Scan for the cell matching the given text and deliver its [X, Y] coordinate at center. 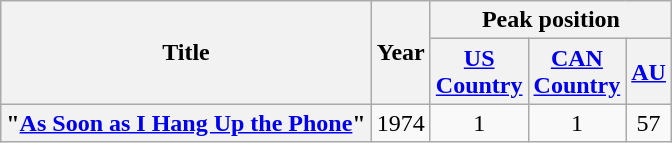
Peak position [550, 20]
AU [649, 72]
USCountry [479, 72]
CANCountry [577, 72]
"As Soon as I Hang Up the Phone" [186, 123]
Year [400, 52]
Title [186, 52]
1974 [400, 123]
57 [649, 123]
